Return (X, Y) of the center of cell containing provided text 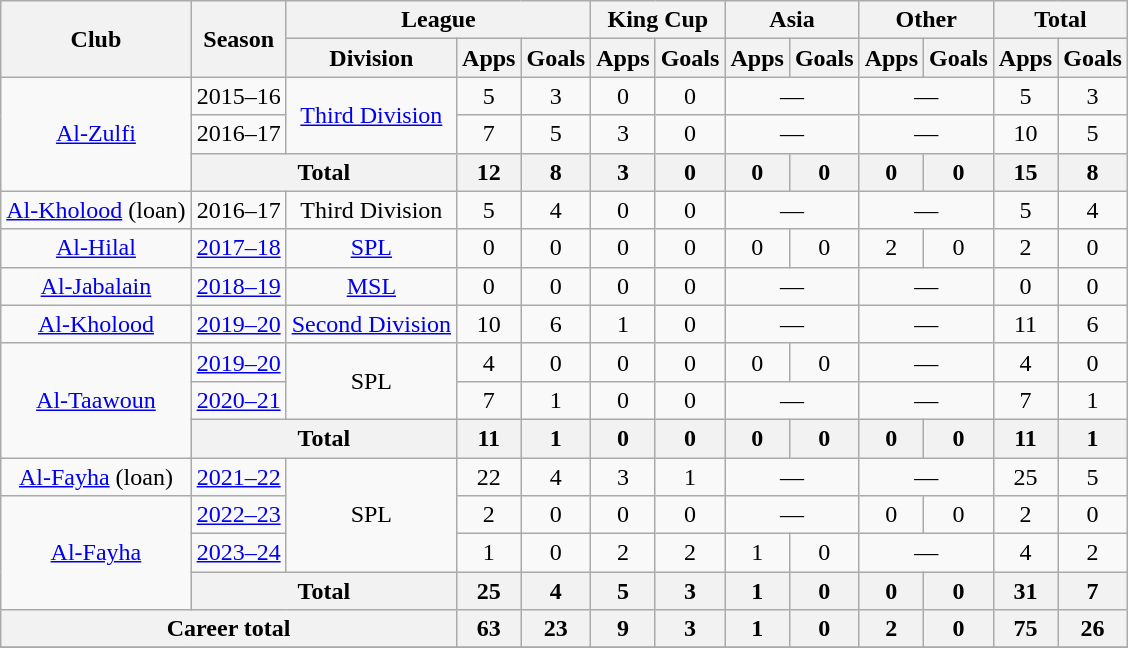
26 (1093, 629)
75 (1025, 629)
15 (1025, 172)
Al-Kholood (loan) (96, 210)
63 (489, 629)
Al-Hilal (96, 248)
12 (489, 172)
Al-Taawoun (96, 400)
Division (371, 58)
Second Division (371, 324)
31 (1025, 591)
Asia (792, 20)
2020–21 (238, 400)
Club (96, 39)
Season (238, 39)
23 (556, 629)
Other (926, 20)
Al-Fayha (loan) (96, 477)
Al-Fayha (96, 553)
2018–19 (238, 286)
League (438, 20)
9 (623, 629)
Al-Kholood (96, 324)
King Cup (658, 20)
Al-Zulfi (96, 134)
2021–22 (238, 477)
2017–18 (238, 248)
MSL (371, 286)
Career total (229, 629)
2015–16 (238, 96)
2023–24 (238, 553)
Al-Jabalain (96, 286)
2022–23 (238, 515)
22 (489, 477)
